Extract the [x, y] coordinate from the center of the cell holding the provided text.  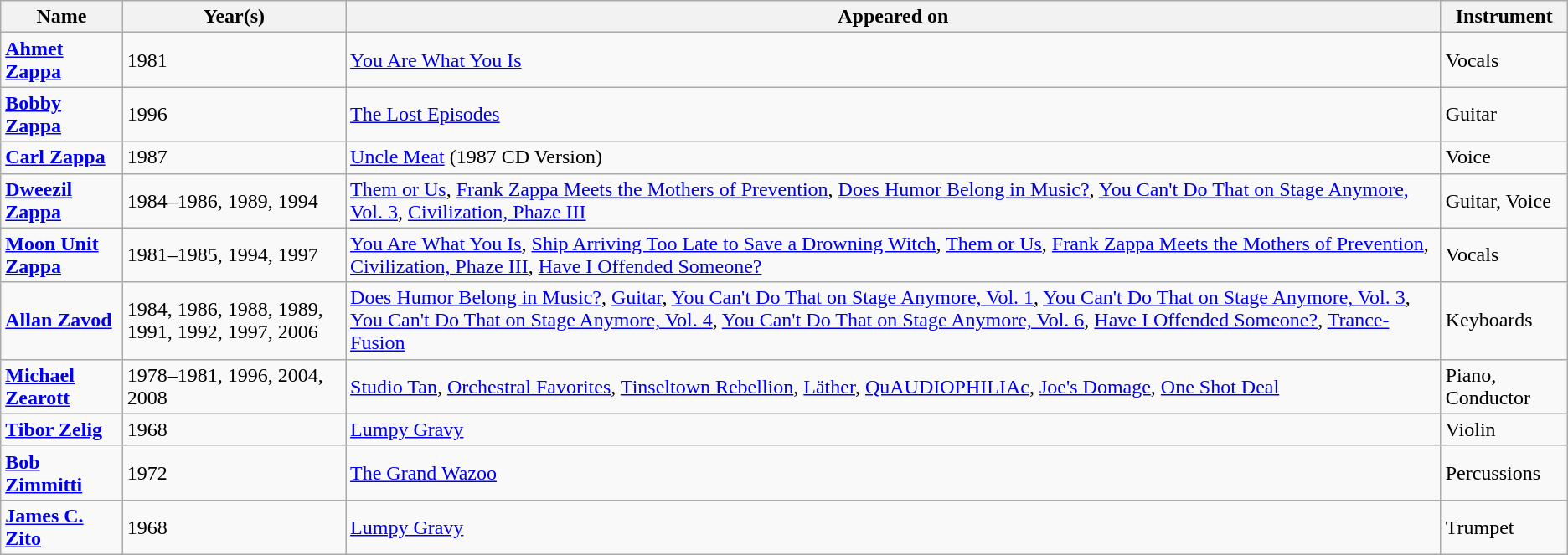
The Grand Wazoo [894, 472]
Guitar, Voice [1504, 201]
1984, 1986, 1988, 1989, 1991, 1992, 1997, 2006 [234, 321]
1978–1981, 1996, 2004, 2008 [234, 387]
James C. Zito [62, 527]
Voice [1504, 157]
1981 [234, 60]
Trumpet [1504, 527]
1984–1986, 1989, 1994 [234, 201]
Allan Zavod [62, 321]
The Lost Episodes [894, 114]
Name [62, 17]
1972 [234, 472]
Moon Unit Zappa [62, 254]
1987 [234, 157]
Guitar [1504, 114]
Studio Tan, Orchestral Favorites, Tinseltown Rebellion, Läther, QuAUDIOPHILIAc, Joe's Domage, One Shot Deal [894, 387]
1996 [234, 114]
Piano, Conductor [1504, 387]
Percussions [1504, 472]
Uncle Meat (1987 CD Version) [894, 157]
Bob Zimmitti [62, 472]
Dweezil Zappa [62, 201]
Year(s) [234, 17]
Appeared on [894, 17]
Instrument [1504, 17]
Ahmet Zappa [62, 60]
You Are What You Is [894, 60]
Tibor Zelig [62, 429]
Violin [1504, 429]
1981–1985, 1994, 1997 [234, 254]
Carl Zappa [62, 157]
Bobby Zappa [62, 114]
Michael Zearott [62, 387]
Keyboards [1504, 321]
